Capture the cell that displays the provided text and extract its (x, y) central coordinate. 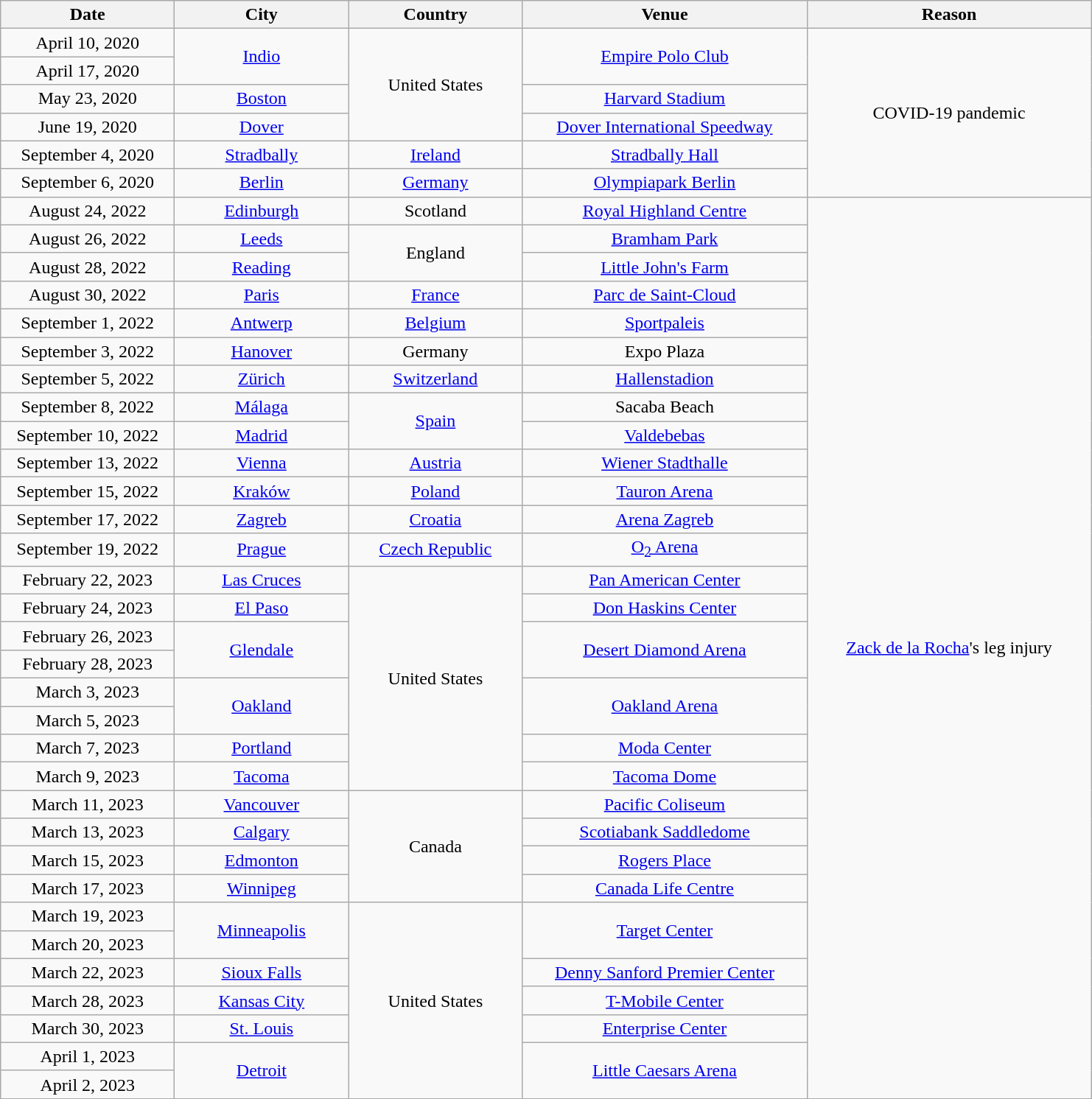
Minneapolis (262, 930)
April 1, 2023 (88, 1056)
Belgium (435, 323)
Switzerland (435, 379)
Poland (435, 491)
Wiener Stadthalle (665, 463)
March 13, 2023 (88, 832)
March 7, 2023 (88, 748)
Venue (665, 15)
Little Caesars Arena (665, 1070)
September 3, 2022 (88, 351)
April 10, 2020 (88, 43)
Desert Diamond Arena (665, 650)
Empire Polo Club (665, 57)
March 15, 2023 (88, 860)
September 8, 2022 (88, 407)
Country (435, 15)
Reading (262, 267)
February 28, 2023 (88, 664)
April 2, 2023 (88, 1084)
September 17, 2022 (88, 519)
Denny Sanford Premier Center (665, 972)
Calgary (262, 832)
Hanover (262, 351)
Zagreb (262, 519)
September 19, 2022 (88, 549)
Kansas City (262, 1000)
Portland (262, 748)
Sportpaleis (665, 323)
Paris (262, 295)
March 3, 2023 (88, 692)
August 28, 2022 (88, 267)
September 1, 2022 (88, 323)
March 9, 2023 (88, 776)
Harvard Stadium (665, 99)
Don Haskins Center (665, 608)
City (262, 15)
Valdebebas (665, 435)
Rogers Place (665, 860)
February 24, 2023 (88, 608)
March 20, 2023 (88, 944)
Reason (949, 15)
O2 Arena (665, 549)
Scotland (435, 211)
Las Cruces (262, 580)
St. Louis (262, 1028)
March 11, 2023 (88, 804)
Boston (262, 99)
Pacific Coliseum (665, 804)
El Paso (262, 608)
Bramham Park (665, 239)
Edmonton (262, 860)
April 17, 2020 (88, 71)
Dover (262, 127)
Dover International Speedway (665, 127)
Edinburgh (262, 211)
Tacoma Dome (665, 776)
August 30, 2022 (88, 295)
Vienna (262, 463)
February 26, 2023 (88, 636)
Stradbally (262, 155)
Berlin (262, 183)
Target Center (665, 930)
Olympiapark Berlin (665, 183)
Hallenstadion (665, 379)
Spain (435, 421)
Arena Zagreb (665, 519)
September 10, 2022 (88, 435)
Sioux Falls (262, 972)
August 26, 2022 (88, 239)
September 5, 2022 (88, 379)
Zack de la Rocha's leg injury (949, 647)
Antwerp (262, 323)
Croatia (435, 519)
Tacoma (262, 776)
March 28, 2023 (88, 1000)
Glendale (262, 650)
France (435, 295)
Málaga (262, 407)
Oakland Arena (665, 706)
May 23, 2020 (88, 99)
Expo Plaza (665, 351)
Detroit (262, 1070)
Czech Republic (435, 549)
March 5, 2023 (88, 720)
September 13, 2022 (88, 463)
Enterprise Center (665, 1028)
Vancouver (262, 804)
Prague (262, 549)
Indio (262, 57)
February 22, 2023 (88, 580)
Moda Center (665, 748)
Oakland (262, 706)
Scotiabank Saddledome (665, 832)
Pan American Center (665, 580)
Kraków (262, 491)
March 30, 2023 (88, 1028)
T-Mobile Center (665, 1000)
Tauron Arena (665, 491)
March 17, 2023 (88, 888)
Winnipeg (262, 888)
Ireland (435, 155)
Stradbally Hall (665, 155)
June 19, 2020 (88, 127)
Canada (435, 846)
Zürich (262, 379)
Sacaba Beach (665, 407)
Date (88, 15)
September 6, 2020 (88, 183)
September 4, 2020 (88, 155)
Leeds (262, 239)
August 24, 2022 (88, 211)
Austria (435, 463)
England (435, 253)
Canada Life Centre (665, 888)
March 19, 2023 (88, 916)
Parc de Saint-Cloud (665, 295)
COVID-19 pandemic (949, 113)
Little John's Farm (665, 267)
Royal Highland Centre (665, 211)
Madrid (262, 435)
September 15, 2022 (88, 491)
March 22, 2023 (88, 972)
